Pinpoint the cell where the given text exists, returning its [X, Y] midpoint coordinate. 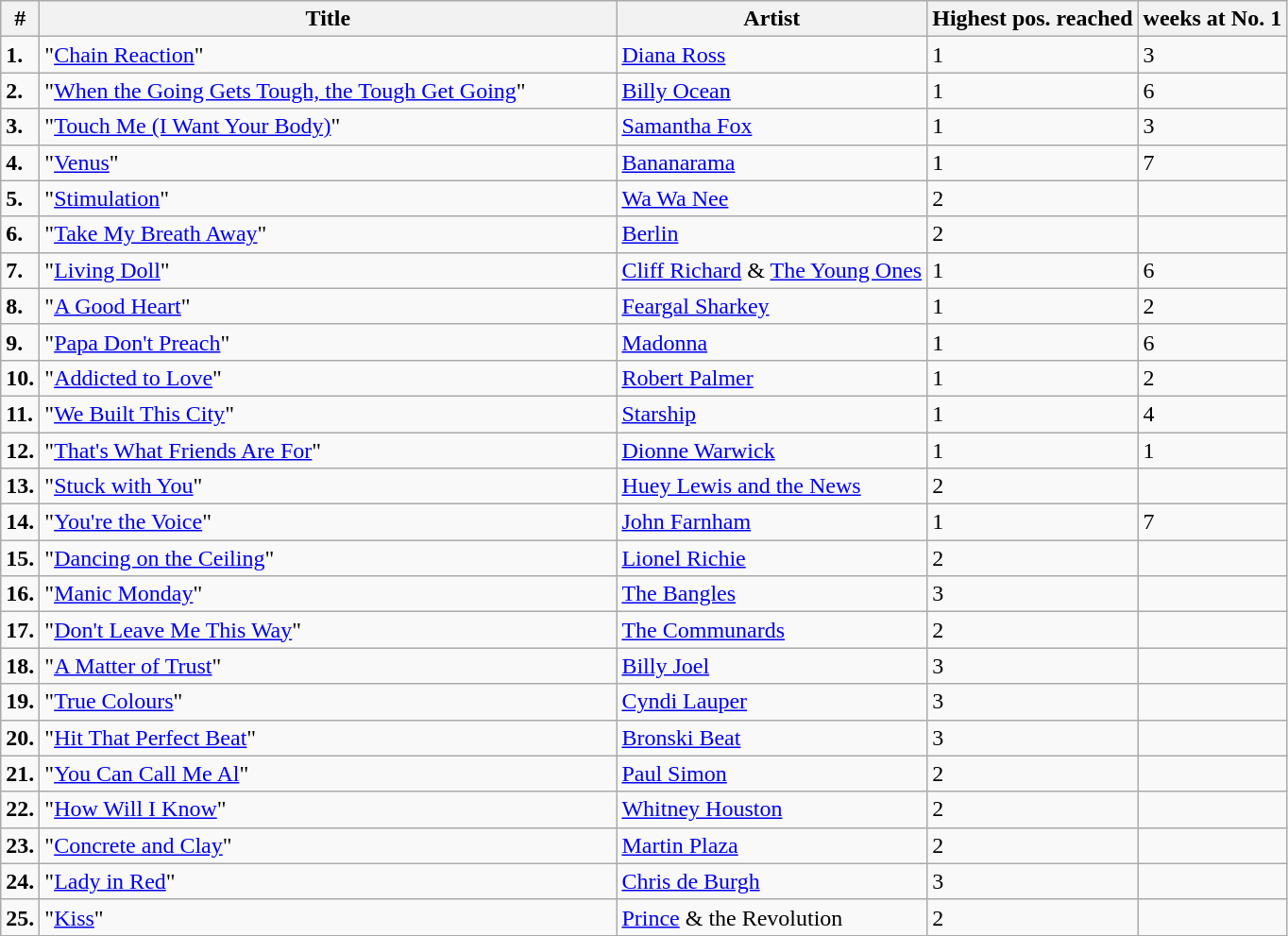
"Kiss" [329, 917]
Berlin [772, 234]
9. [21, 342]
4 [1212, 414]
3. [21, 127]
"Lady in Red" [329, 881]
Prince & the Revolution [772, 917]
Paul Simon [772, 774]
Dionne Warwick [772, 451]
"A Good Heart" [329, 306]
Cliff Richard & The Young Ones [772, 270]
Diana Ross [772, 55]
"Manic Monday" [329, 594]
"Don't Leave Me This Way" [329, 630]
The Communards [772, 630]
15. [21, 558]
Martin Plaza [772, 845]
Wa Wa Nee [772, 198]
Bananarama [772, 162]
17. [21, 630]
Title [329, 19]
2. [21, 91]
Whitney Houston [772, 809]
weeks at No. 1 [1212, 19]
23. [21, 845]
"Venus" [329, 162]
21. [21, 774]
"Touch Me (I Want Your Body)" [329, 127]
Huey Lewis and the News [772, 486]
Starship [772, 414]
Bronski Beat [772, 738]
"We Built This City" [329, 414]
11. [21, 414]
Cyndi Lauper [772, 702]
"You're the Voice" [329, 522]
"Living Doll" [329, 270]
19. [21, 702]
Billy Ocean [772, 91]
"Hit That Perfect Beat" [329, 738]
Billy Joel [772, 666]
"How Will I Know" [329, 809]
Lionel Richie [772, 558]
6. [21, 234]
Artist [772, 19]
"That's What Friends Are For" [329, 451]
"Concrete and Clay" [329, 845]
13. [21, 486]
"A Matter of Trust" [329, 666]
Chris de Burgh [772, 881]
"Stimulation" [329, 198]
"Stuck with You" [329, 486]
24. [21, 881]
Feargal Sharkey [772, 306]
22. [21, 809]
16. [21, 594]
18. [21, 666]
1. [21, 55]
"True Colours" [329, 702]
"Addicted to Love" [329, 378]
12. [21, 451]
20. [21, 738]
The Bangles [772, 594]
5. [21, 198]
10. [21, 378]
"Dancing on the Ceiling" [329, 558]
"Take My Breath Away" [329, 234]
4. [21, 162]
"When the Going Gets Tough, the Tough Get Going" [329, 91]
# [21, 19]
7. [21, 270]
Robert Palmer [772, 378]
Highest pos. reached [1033, 19]
"Chain Reaction" [329, 55]
"You Can Call Me Al" [329, 774]
8. [21, 306]
Madonna [772, 342]
Samantha Fox [772, 127]
14. [21, 522]
John Farnham [772, 522]
"Papa Don't Preach" [329, 342]
25. [21, 917]
